Return (x, y) of the center of cell containing provided text 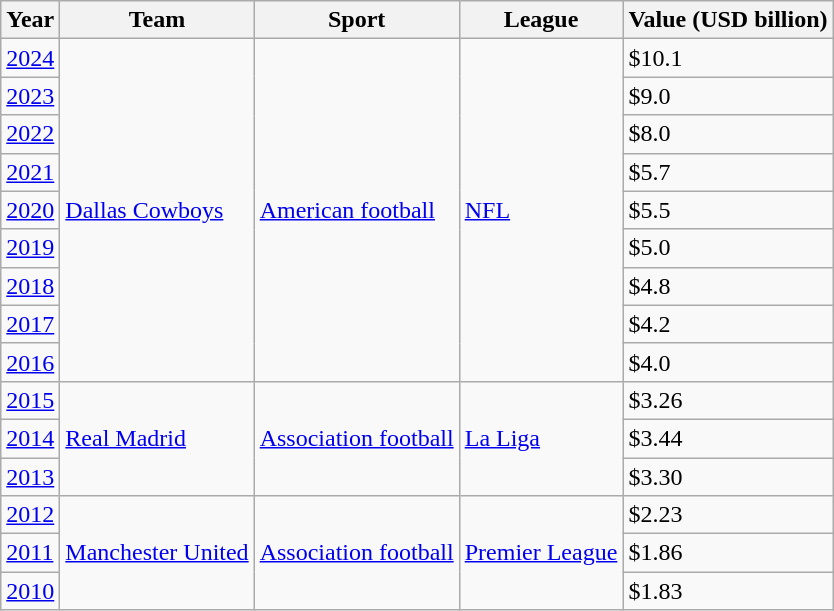
$3.30 (728, 477)
American football (356, 210)
2022 (30, 134)
Manchester United (157, 553)
$2.23 (728, 515)
$9.0 (728, 96)
2010 (30, 591)
$5.7 (728, 172)
$8.0 (728, 134)
2018 (30, 286)
$4.0 (728, 362)
2024 (30, 58)
2023 (30, 96)
2011 (30, 553)
Premier League (541, 553)
$1.86 (728, 553)
$10.1 (728, 58)
2014 (30, 438)
Team (157, 20)
La Liga (541, 438)
2016 (30, 362)
Year (30, 20)
NFL (541, 210)
2012 (30, 515)
$4.8 (728, 286)
League (541, 20)
2015 (30, 400)
$1.83 (728, 591)
$5.5 (728, 210)
2021 (30, 172)
$4.2 (728, 324)
2020 (30, 210)
Real Madrid (157, 438)
$5.0 (728, 248)
2017 (30, 324)
Dallas Cowboys (157, 210)
Sport (356, 20)
2013 (30, 477)
Value (USD billion) (728, 20)
$3.26 (728, 400)
2019 (30, 248)
$3.44 (728, 438)
